Output the [x, y] coordinate of the center of the cell containing the given text.  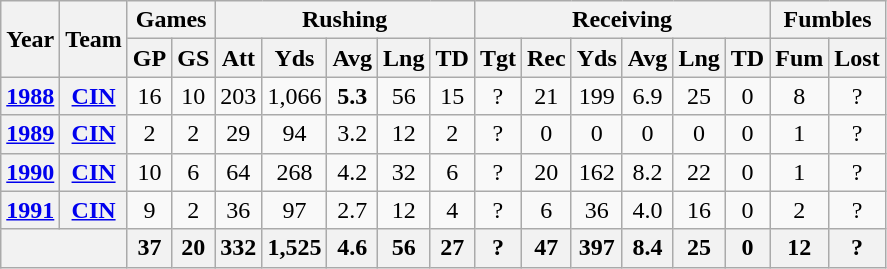
21 [546, 96]
Fumbles [828, 20]
4.0 [648, 210]
Rec [546, 58]
203 [238, 96]
Fum [800, 58]
29 [238, 134]
8.4 [648, 248]
3.2 [352, 134]
1988 [30, 96]
162 [596, 172]
1,066 [294, 96]
4 [452, 210]
32 [404, 172]
94 [294, 134]
15 [452, 96]
397 [596, 248]
5.3 [352, 96]
Rushing [345, 20]
Team [94, 39]
1991 [30, 210]
Games [170, 20]
Tgt [498, 58]
8 [800, 96]
4.6 [352, 248]
199 [596, 96]
27 [452, 248]
1,525 [294, 248]
332 [238, 248]
97 [294, 210]
GS [194, 58]
268 [294, 172]
Receiving [622, 20]
GP [149, 58]
Year [30, 39]
22 [699, 172]
64 [238, 172]
Att [238, 58]
47 [546, 248]
1990 [30, 172]
37 [149, 248]
6.9 [648, 96]
2.7 [352, 210]
9 [149, 210]
4.2 [352, 172]
1989 [30, 134]
Lost [857, 58]
8.2 [648, 172]
